Return (x, y) of the center of cell containing provided text 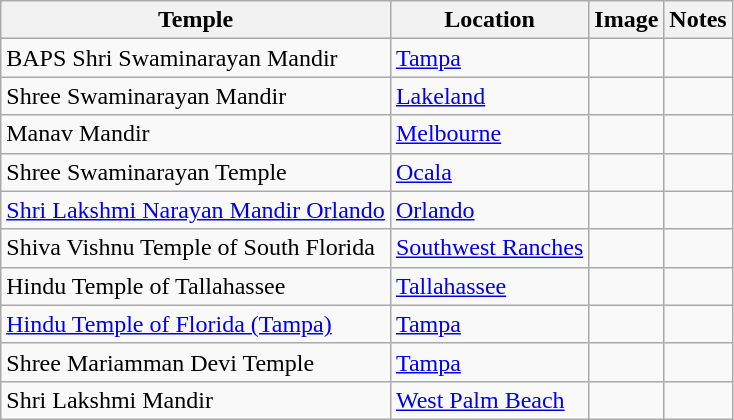
Hindu Temple of Tallahassee (196, 286)
BAPS Shri Swaminarayan Mandir (196, 58)
Melbourne (489, 134)
Temple (196, 20)
Orlando (489, 210)
Shree Swaminarayan Mandir (196, 96)
Hindu Temple of Florida (Tampa) (196, 324)
Location (489, 20)
Tallahassee (489, 286)
Manav Mandir (196, 134)
Shri Lakshmi Narayan Mandir Orlando (196, 210)
Lakeland (489, 96)
West Palm Beach (489, 400)
Shree Mariamman Devi Temple (196, 362)
Shree Swaminarayan Temple (196, 172)
Shri Lakshmi Mandir (196, 400)
Shiva Vishnu Temple of South Florida (196, 248)
Image (626, 20)
Notes (698, 20)
Southwest Ranches (489, 248)
Ocala (489, 172)
